Locate the cell with the specified text and output its [x, y] center coordinate. 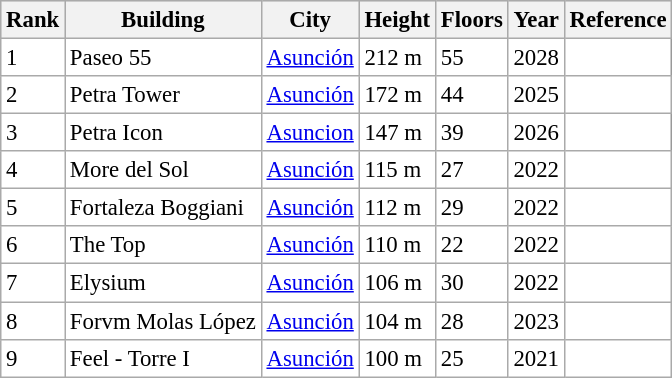
27 [472, 170]
22 [472, 245]
115 m [397, 170]
30 [472, 283]
Height [397, 20]
6 [33, 245]
Year [536, 20]
110 m [397, 245]
Building [164, 20]
Asuncion [310, 133]
112 m [397, 208]
212 m [397, 58]
7 [33, 283]
2028 [536, 58]
Forvm Molas López [164, 321]
Feel - Torre I [164, 358]
City [310, 20]
2023 [536, 321]
28 [472, 321]
Paseo 55 [164, 58]
4 [33, 170]
More del Sol [164, 170]
172 m [397, 95]
147 m [397, 133]
100 m [397, 358]
44 [472, 95]
104 m [397, 321]
Elysium [164, 283]
106 m [397, 283]
2021 [536, 358]
39 [472, 133]
9 [33, 358]
Floors [472, 20]
2026 [536, 133]
The Top [164, 245]
2 [33, 95]
55 [472, 58]
5 [33, 208]
Fortaleza Boggiani [164, 208]
29 [472, 208]
Petra Icon [164, 133]
Reference [618, 20]
Rank [33, 20]
8 [33, 321]
Petra Tower [164, 95]
1 [33, 58]
25 [472, 358]
2025 [536, 95]
3 [33, 133]
